Capture the cell that displays the provided text and extract its [X, Y] central coordinate. 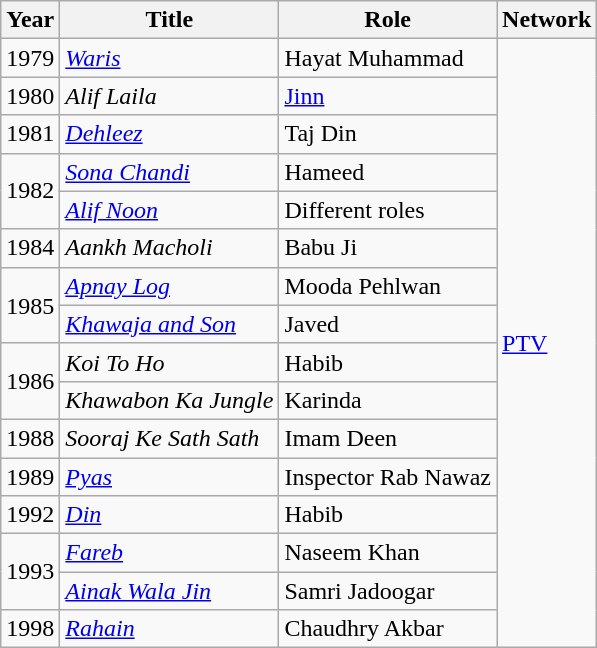
Sooraj Ke Sath Sath [170, 438]
Alif Laila [170, 96]
1981 [30, 134]
Title [170, 20]
Khawaja and Son [170, 324]
Chaudhry Akbar [388, 629]
Mooda Pehlwan [388, 286]
1984 [30, 248]
Aankh Macholi [170, 248]
Taj Din [388, 134]
Imam Deen [388, 438]
Waris [170, 58]
Jinn [388, 96]
Khawabon Ka Jungle [170, 400]
Samri Jadoogar [388, 591]
Pyas [170, 477]
Ainak Wala Jin [170, 591]
Rahain [170, 629]
Fareb [170, 553]
1980 [30, 96]
Year [30, 20]
1986 [30, 381]
1985 [30, 305]
Apnay Log [170, 286]
Role [388, 20]
1998 [30, 629]
Alif Noon [170, 210]
Inspector Rab Nawaz [388, 477]
Koi To Ho [170, 362]
Din [170, 515]
Hameed [388, 172]
Network [547, 20]
Different roles [388, 210]
1989 [30, 477]
PTV [547, 344]
Babu Ji [388, 248]
Sona Chandi [170, 172]
1993 [30, 572]
Naseem Khan [388, 553]
1982 [30, 191]
1992 [30, 515]
Dehleez [170, 134]
Karinda [388, 400]
Javed [388, 324]
1988 [30, 438]
Hayat Muhammad [388, 58]
1979 [30, 58]
